Detect which cell encompasses the target text, then output its [x, y] center coordinate. 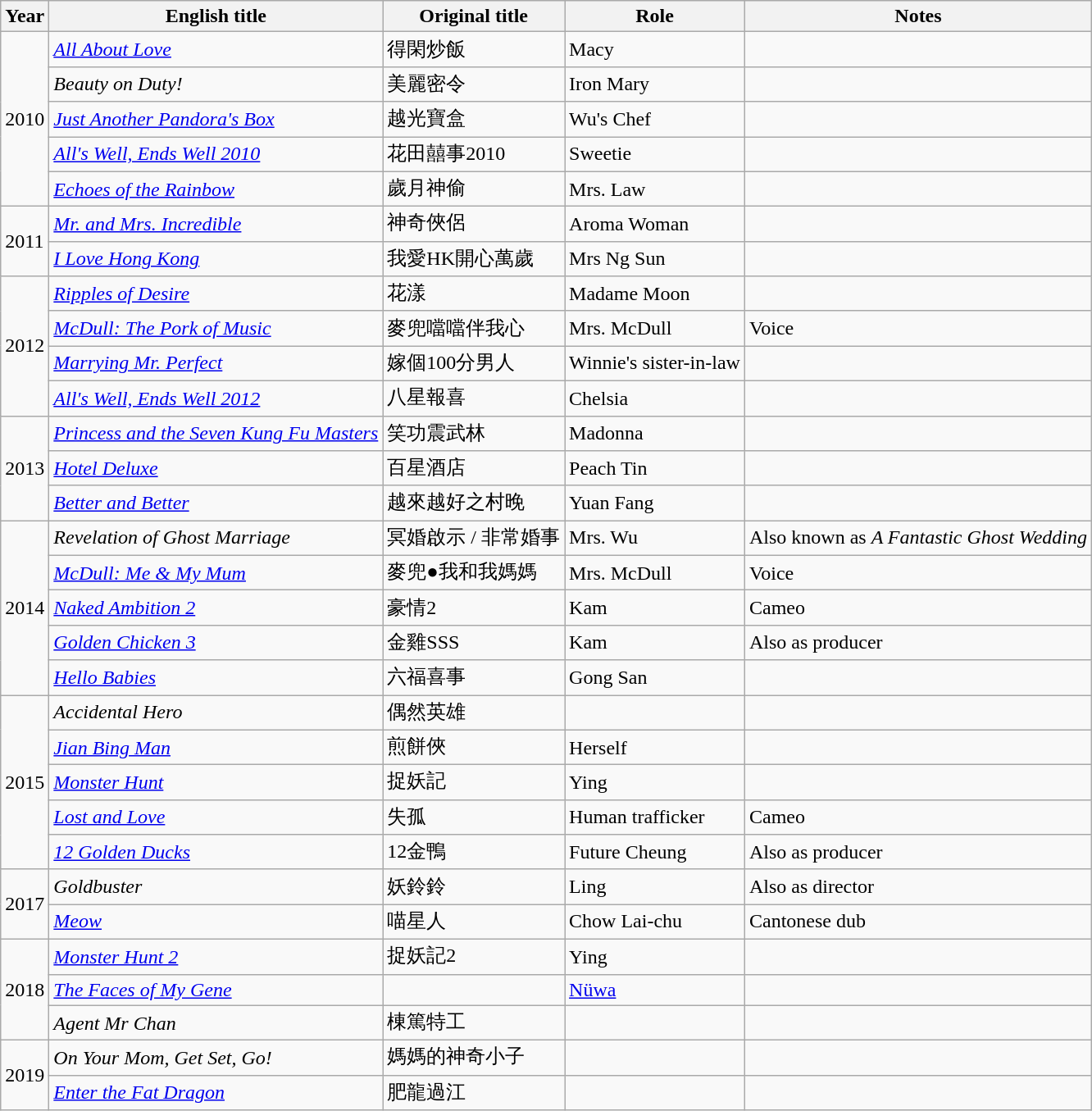
花田囍事2010 [474, 154]
Princess and the Seven Kung Fu Masters [216, 433]
McDull: The Pork of Music [216, 328]
Naked Ambition 2 [216, 608]
Yuan Fang [655, 503]
Human trafficker [655, 817]
Madonna [655, 433]
2013 [25, 468]
All About Love [216, 49]
Chelsia [655, 398]
Winnie's sister-in-law [655, 364]
Mr. and Mrs. Incredible [216, 225]
2017 [25, 904]
Goldbuster [216, 887]
2011 [25, 241]
百星酒店 [474, 469]
煎餅俠 [474, 748]
棟篤特工 [474, 1023]
麥兜噹噹伴我心 [474, 328]
Iron Mary [655, 84]
2015 [25, 782]
Herself [655, 748]
喵星人 [474, 922]
偶然英雄 [474, 713]
12金鴨 [474, 853]
Gong San [655, 677]
Notes [918, 16]
歲月神偷 [474, 189]
笑功震武林 [474, 433]
越來越好之村晚 [474, 503]
八星報喜 [474, 398]
Aroma Woman [655, 225]
I Love Hong Kong [216, 259]
Just Another Pandora's Box [216, 120]
金雞SSS [474, 643]
Better and Better [216, 503]
Chow Lai-chu [655, 922]
神奇俠侶 [474, 225]
Cantonese dub [918, 922]
Role [655, 16]
Hotel Deluxe [216, 469]
失孤 [474, 817]
Jian Bing Man [216, 748]
The Faces of My Gene [216, 990]
Macy [655, 49]
麥兜●我和我媽媽 [474, 572]
得閑炒飯 [474, 49]
Mrs. Wu [655, 538]
McDull: Me & My Mum [216, 572]
2012 [25, 346]
Agent Mr Chan [216, 1023]
2010 [25, 120]
2018 [25, 989]
Year [25, 16]
捉妖記2 [474, 956]
媽媽的神奇小子 [474, 1058]
六福喜事 [474, 677]
Accidental Hero [216, 713]
Ling [655, 887]
美麗密令 [474, 84]
All's Well, Ends Well 2012 [216, 398]
Monster Hunt [216, 782]
Monster Hunt 2 [216, 956]
On Your Mom, Get Set, Go! [216, 1058]
Golden Chicken 3 [216, 643]
Ripples of Desire [216, 294]
我愛HK開心萬歲 [474, 259]
Nüwa [655, 990]
All's Well, Ends Well 2010 [216, 154]
花漾 [474, 294]
Mrs. Law [655, 189]
嫁個100分男人 [474, 364]
Peach Tin [655, 469]
Hello Babies [216, 677]
12 Golden Ducks [216, 853]
Revelation of Ghost Marriage [216, 538]
Also as director [918, 887]
越光寶盒 [474, 120]
Madame Moon [655, 294]
Original title [474, 16]
Future Cheung [655, 853]
Also known as A Fantastic Ghost Wedding [918, 538]
English title [216, 16]
冥婚啟示 / 非常婚事 [474, 538]
Enter the Fat Dragon [216, 1092]
Marrying Mr. Perfect [216, 364]
Meow [216, 922]
Beauty on Duty! [216, 84]
豪情2 [474, 608]
Lost and Love [216, 817]
2014 [25, 608]
Wu's Chef [655, 120]
Sweetie [655, 154]
Mrs Ng Sun [655, 259]
2019 [25, 1076]
妖鈴鈴 [474, 887]
捉妖記 [474, 782]
肥龍過江 [474, 1092]
Echoes of the Rainbow [216, 189]
